Search for the cell housing the specified text and yield its (X, Y) center coordinate. 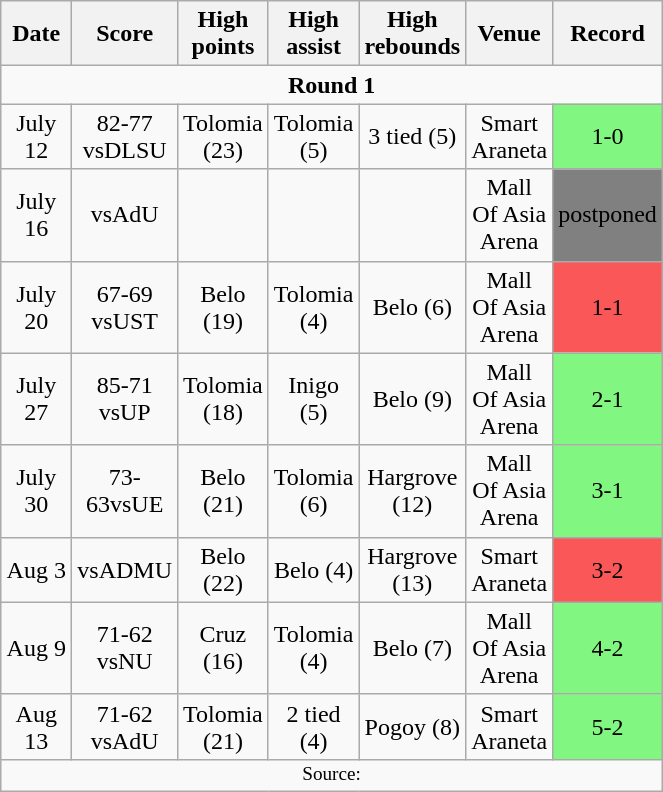
Tolomia (5) (314, 136)
Tolomia (21) (224, 726)
Date (36, 34)
Pogoy (8) (412, 726)
Hargrove (13) (412, 570)
July 16 (36, 215)
2-1 (608, 399)
Venue (510, 34)
vsAdU (125, 215)
2 tied (4) (314, 726)
5-2 (608, 726)
Belo (4) (314, 570)
Belo (6) (412, 307)
Belo (9) (412, 399)
1-1 (608, 307)
July 20 (36, 307)
High assist (314, 34)
4-2 (608, 648)
Belo (19) (224, 307)
Aug 13 (36, 726)
Record (608, 34)
Belo (22) (224, 570)
Source: (332, 775)
Aug 3 (36, 570)
Cruz (16) (224, 648)
Hargrove (12) (412, 491)
1-0 (608, 136)
85-71 vsUP (125, 399)
82-77 vsDLSU (125, 136)
postponed (608, 215)
Tolomia (18) (224, 399)
Tolomia (23) (224, 136)
July 30 (36, 491)
Round 1 (332, 85)
July 27 (36, 399)
3-1 (608, 491)
vsADMU (125, 570)
3-2 (608, 570)
Inigo (5) (314, 399)
71-62 vsNU (125, 648)
3 tied (5) (412, 136)
73-63vsUE (125, 491)
Score (125, 34)
67-69 vsUST (125, 307)
Belo (7) (412, 648)
High points (224, 34)
Belo (21) (224, 491)
Tolomia (6) (314, 491)
Aug 9 (36, 648)
71-62 vsAdU (125, 726)
High rebounds (412, 34)
July 12 (36, 136)
